Identify which cell holds the provided text, then report its (x, y) central coordinate. 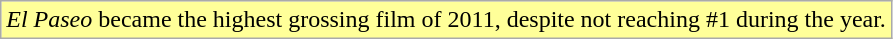
El Paseo became the highest grossing film of 2011, despite not reaching #1 during the year. (446, 20)
